Extract the (x, y) coordinate from the center of the cell holding the provided text.  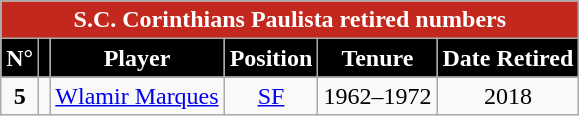
1962–1972 (378, 96)
5 (20, 96)
Wlamir Marques (137, 96)
S.C. Corinthians Paulista retired numbers (290, 20)
Player (137, 58)
SF (271, 96)
Date Retired (508, 58)
N° (20, 58)
Position (271, 58)
Tenure (378, 58)
2018 (508, 96)
